Locate the cell with the specified text and output its [X, Y] center coordinate. 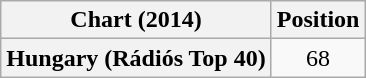
Chart (2014) [136, 20]
68 [318, 58]
Hungary (Rádiós Top 40) [136, 58]
Position [318, 20]
